Find where the given text appears and provide that cell's center as [x, y] coordinate. 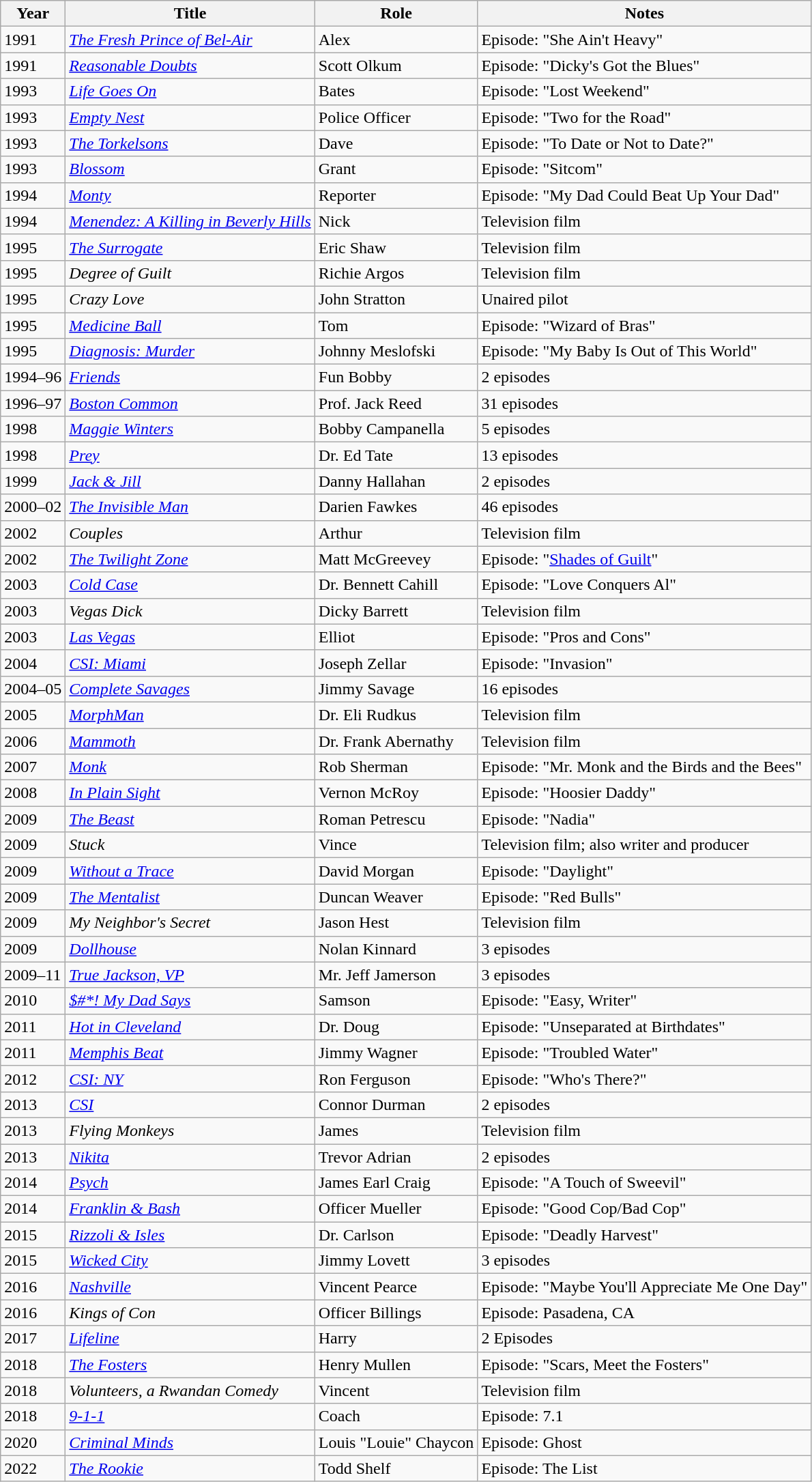
Episode: "Good Cop/Bad Cop" [644, 1209]
Jimmy Wagner [396, 1053]
Las Vegas [190, 637]
2005 [33, 715]
1999 [33, 481]
Danny Hallahan [396, 481]
Coach [396, 1416]
Wicked City [190, 1261]
Memphis Beat [190, 1053]
The Fosters [190, 1365]
13 episodes [644, 455]
Dr. Doug [396, 1027]
Dr. Eli Rudkus [396, 715]
Episode: "Scars, Meet the Fosters" [644, 1365]
CSI: Miami [190, 663]
Henry Mullen [396, 1365]
1994–96 [33, 377]
Dave [396, 143]
Richie Argos [396, 273]
Ron Ferguson [396, 1079]
2017 [33, 1339]
2006 [33, 741]
Fun Bobby [396, 377]
Lifeline [190, 1339]
Reasonable Doubts [190, 66]
Nick [396, 221]
Episode: "Two for the Road" [644, 117]
Dr. Frank Abernathy [396, 741]
Cold Case [190, 585]
The Mentalist [190, 897]
Maggie Winters [190, 429]
$#*! My Dad Says [190, 1001]
Duncan Weaver [396, 897]
2007 [33, 767]
Episode: "Invasion" [644, 663]
Television film; also writer and producer [644, 845]
Episode: "She Ain't Heavy" [644, 40]
Todd Shelf [396, 1468]
Episode: "Who's There?" [644, 1079]
The Torkelsons [190, 143]
2022 [33, 1468]
Prey [190, 455]
Episode: "Deadly Harvest" [644, 1235]
Episode: "Love Conquers Al" [644, 585]
Episode: "Mr. Monk and the Birds and the Bees" [644, 767]
Trevor Adrian [396, 1157]
Episode: "Troubled Water" [644, 1053]
Episode: 7.1 [644, 1416]
Episode: "Maybe You'll Appreciate Me One Day" [644, 1287]
Arthur [396, 533]
Vegas Dick [190, 611]
The Fresh Prince of Bel-Air [190, 40]
2008 [33, 793]
Vincent [396, 1391]
1996–97 [33, 403]
Diagnosis: Murder [190, 352]
Blossom [190, 169]
The Rookie [190, 1468]
Life Goes On [190, 91]
Rizzoli & Isles [190, 1235]
2004–05 [33, 689]
9-1-1 [190, 1416]
Episode: "My Baby Is Out of This World" [644, 352]
James [396, 1130]
Without a Trace [190, 871]
Grant [396, 169]
2 Episodes [644, 1339]
Role [396, 14]
Dr. Ed Tate [396, 455]
Complete Savages [190, 689]
Psych [190, 1183]
16 episodes [644, 689]
Samson [396, 1001]
Vernon McRoy [396, 793]
Nashville [190, 1287]
Notes [644, 14]
Dr. Carlson [396, 1235]
Episode: "A Touch of Sweevil" [644, 1183]
Boston Common [190, 403]
Rob Sherman [396, 767]
Episode: "Daylight" [644, 871]
Episode: "Red Bulls" [644, 897]
The Beast [190, 819]
Episode: Ghost [644, 1442]
Roman Petrescu [396, 819]
Officer Billings [396, 1313]
Monty [190, 195]
Alex [396, 40]
Tom [396, 326]
46 episodes [644, 507]
Medicine Ball [190, 326]
In Plain Sight [190, 793]
Vince [396, 845]
MorphMan [190, 715]
Harry [396, 1339]
Dollhouse [190, 949]
Flying Monkeys [190, 1130]
Darien Fawkes [396, 507]
Kings of Con [190, 1313]
CSI: NY [190, 1079]
Episode: "Lost Weekend" [644, 91]
Mr. Jeff Jamerson [396, 975]
The Invisible Man [190, 507]
2020 [33, 1442]
Mammoth [190, 741]
Episode: "My Dad Could Beat Up Your Dad" [644, 195]
Connor Durman [396, 1105]
Episode: "Sitcom" [644, 169]
Nolan Kinnard [396, 949]
Franklin & Bash [190, 1209]
Empty Nest [190, 117]
Episode: "Wizard of Bras" [644, 326]
Unaired pilot [644, 299]
James Earl Craig [396, 1183]
Elliot [396, 637]
Jimmy Lovett [396, 1261]
Eric Shaw [396, 247]
Nikita [190, 1157]
2000–02 [33, 507]
David Morgan [396, 871]
Jimmy Savage [396, 689]
Police Officer [396, 117]
Episode: Pasadena, CA [644, 1313]
Episode: "Easy, Writer" [644, 1001]
2010 [33, 1001]
Reporter [396, 195]
Episode: The List [644, 1468]
Couples [190, 533]
Friends [190, 377]
2012 [33, 1079]
Menendez: A Killing in Beverly Hills [190, 221]
2009–11 [33, 975]
31 episodes [644, 403]
Crazy Love [190, 299]
True Jackson, VP [190, 975]
My Neighbor's Secret [190, 923]
Jack & Jill [190, 481]
2004 [33, 663]
Monk [190, 767]
Dicky Barrett [396, 611]
Episode: "Hoosier Daddy" [644, 793]
Dr. Bennett Cahill [396, 585]
Vincent Pearce [396, 1287]
5 episodes [644, 429]
Stuck [190, 845]
Episode: "Unseparated at Birthdates" [644, 1027]
John Stratton [396, 299]
Volunteers, a Rwandan Comedy [190, 1391]
Degree of Guilt [190, 273]
Johnny Meslofski [396, 352]
Criminal Minds [190, 1442]
Episode: "To Date or Not to Date?" [644, 143]
Scott Olkum [396, 66]
Jason Hest [396, 923]
Episode: "Shades of Guilt" [644, 559]
Officer Mueller [396, 1209]
Louis "Louie" Chaycon [396, 1442]
CSI [190, 1105]
Year [33, 14]
Bates [396, 91]
Matt McGreevey [396, 559]
Hot in Cleveland [190, 1027]
Bobby Campanella [396, 429]
Episode: "Nadia" [644, 819]
Title [190, 14]
The Twilight Zone [190, 559]
Prof. Jack Reed [396, 403]
Joseph Zellar [396, 663]
Episode: "Pros and Cons" [644, 637]
Episode: "Dicky's Got the Blues" [644, 66]
The Surrogate [190, 247]
